Search for the cell housing the specified text and yield its [x, y] center coordinate. 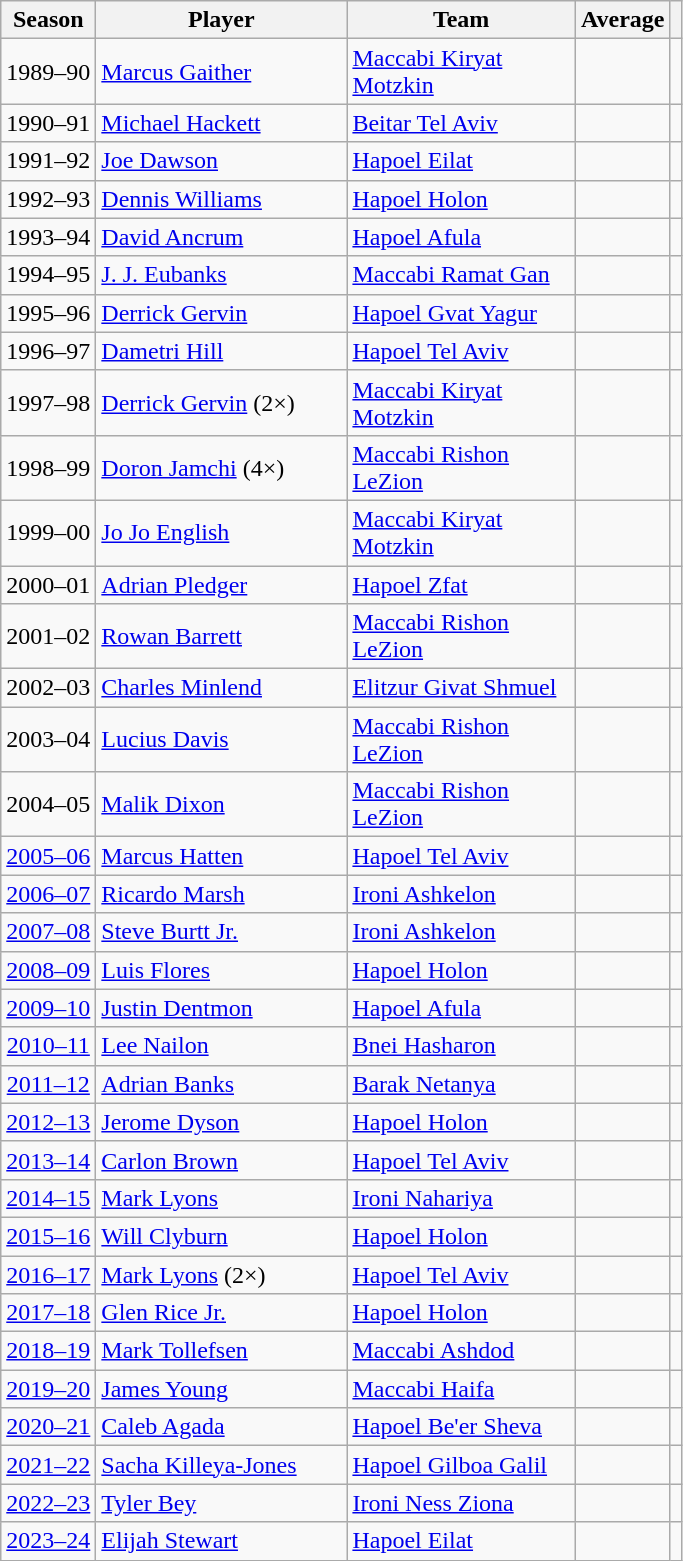
2012–13 [48, 1122]
Joe Dawson [222, 161]
2009–10 [48, 1008]
Elitzur Givat Shmuel [462, 688]
Doron Jamchi (4×) [222, 468]
Mark Lyons [222, 1198]
Luis Flores [222, 970]
Justin Dentmon [222, 1008]
Will Clyburn [222, 1236]
Maccabi Ramat Gan [462, 275]
2020–21 [48, 1427]
Sacha Killeya-Jones [222, 1465]
Team [462, 20]
Caleb Agada [222, 1427]
1993–94 [48, 237]
Maccabi Haifa [462, 1389]
Barak Netanya [462, 1084]
Hapoel Gilboa Galil [462, 1465]
Malik Dixon [222, 804]
Steve Burtt Jr. [222, 932]
Tyler Bey [222, 1503]
1997–98 [48, 402]
2014–15 [48, 1198]
2002–03 [48, 688]
James Young [222, 1389]
1991–92 [48, 161]
Dametri Hill [222, 351]
1999–00 [48, 532]
2019–20 [48, 1389]
Jerome Dyson [222, 1122]
2007–08 [48, 932]
Charles Minlend [222, 688]
Carlon Brown [222, 1160]
David Ancrum [222, 237]
Derrick Gervin [222, 313]
2004–05 [48, 804]
Dennis Williams [222, 199]
Hapoel Gvat Yagur [462, 313]
2000–01 [48, 585]
2015–16 [48, 1236]
Adrian Pledger [222, 585]
2023–24 [48, 1541]
2001–02 [48, 636]
Marcus Hatten [222, 856]
Maccabi Ashdod [462, 1351]
Derrick Gervin (2×) [222, 402]
2018–19 [48, 1351]
Mark Tollefsen [222, 1351]
Average [622, 20]
Adrian Banks [222, 1084]
2010–11 [48, 1046]
2006–07 [48, 894]
Bnei Hasharon [462, 1046]
1994–95 [48, 275]
Mark Lyons (2×) [222, 1275]
Jo Jo English [222, 532]
J. J. Eubanks [222, 275]
Elijah Stewart [222, 1541]
Glen Rice Jr. [222, 1313]
1990–91 [48, 123]
Lee Nailon [222, 1046]
Beitar Tel Aviv [462, 123]
Rowan Barrett [222, 636]
2003–04 [48, 740]
Hapoel Be'er Sheva [462, 1427]
1992–93 [48, 199]
2005–06 [48, 856]
2022–23 [48, 1503]
1998–99 [48, 468]
Michael Hackett [222, 123]
1996–97 [48, 351]
2016–17 [48, 1275]
Hapoel Zfat [462, 585]
Player [222, 20]
Ironi Nahariya [462, 1198]
2017–18 [48, 1313]
2011–12 [48, 1084]
2021–22 [48, 1465]
1989–90 [48, 72]
Lucius Davis [222, 740]
Ricardo Marsh [222, 894]
2013–14 [48, 1160]
Season [48, 20]
Marcus Gaither [222, 72]
1995–96 [48, 313]
Ironi Ness Ziona [462, 1503]
2008–09 [48, 970]
